Capture the cell that displays the provided text and extract its (x, y) central coordinate. 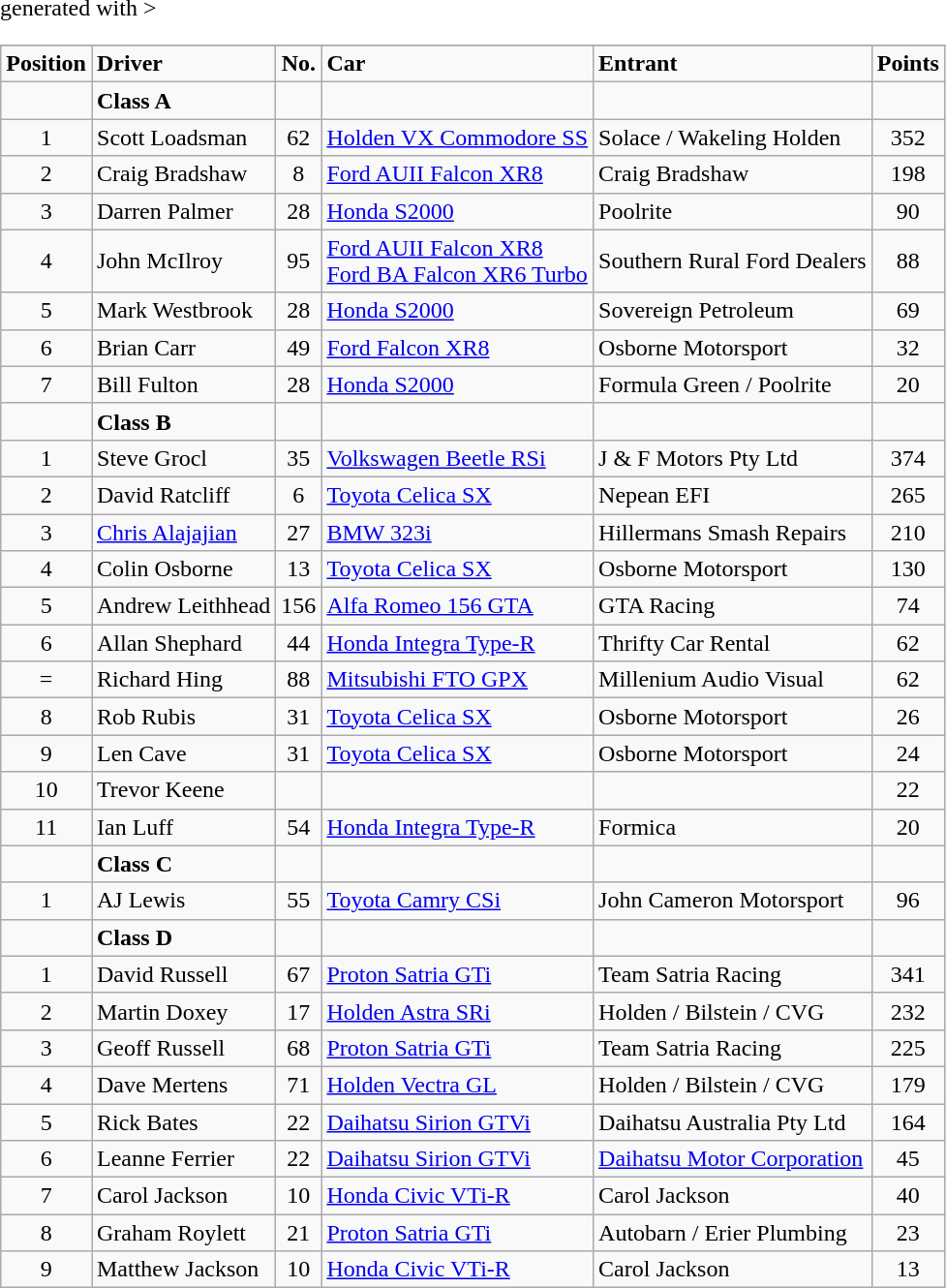
Matthew Jackson (183, 1270)
Class D (183, 937)
24 (908, 753)
Southern Rural Ford Dealers (733, 261)
Martin Doxey (183, 1011)
Daihatsu Motor Corporation (733, 1159)
45 (908, 1159)
Len Cave (183, 753)
90 (908, 211)
Nepean EFI (733, 495)
Position (46, 64)
Richard Hing (183, 680)
Solace / Wakeling Holden (733, 138)
GTA Racing (733, 606)
32 (908, 348)
Brian Carr (183, 348)
Formica (733, 827)
35 (298, 458)
= (46, 680)
95 (298, 261)
Driver (183, 64)
Ford AUII Falcon XR8 (457, 174)
69 (908, 311)
Entrant (733, 64)
225 (908, 1048)
74 (908, 606)
BMW 323i (457, 532)
Holden Vectra GL (457, 1085)
Class C (183, 864)
John McIlroy (183, 261)
Car (457, 64)
Holden VX Commodore SS (457, 138)
AJ Lewis (183, 901)
Poolrite (733, 211)
Leanne Ferrier (183, 1159)
Graham Roylett (183, 1233)
Hillermans Smash Repairs (733, 532)
Chris Alajajian (183, 532)
Rick Bates (183, 1122)
198 (908, 174)
David Russell (183, 974)
341 (908, 974)
Daihatsu Australia Pty Ltd (733, 1122)
Holden Astra SRi (457, 1011)
156 (298, 606)
Points (908, 64)
Ford AUII Falcon XR8 Ford BA Falcon XR6 Turbo (457, 261)
J & F Motors Pty Ltd (733, 458)
54 (298, 827)
26 (908, 717)
Millenium Audio Visual (733, 680)
55 (298, 901)
68 (298, 1048)
44 (298, 643)
Steve Grocl (183, 458)
265 (908, 495)
67 (298, 974)
179 (908, 1085)
164 (908, 1122)
Class B (183, 421)
Geoff Russell (183, 1048)
Colin Osborne (183, 569)
Alfa Romeo 156 GTA (457, 606)
Ian Luff (183, 827)
David Ratcliff (183, 495)
352 (908, 138)
17 (298, 1011)
Volkswagen Beetle RSi (457, 458)
Trevor Keene (183, 790)
Bill Fulton (183, 384)
11 (46, 827)
Mark Westbrook (183, 311)
Dave Mertens (183, 1085)
Andrew Leithhead (183, 606)
Autobarn / Erier Plumbing (733, 1233)
130 (908, 569)
Darren Palmer (183, 211)
96 (908, 901)
40 (908, 1196)
210 (908, 532)
Allan Shephard (183, 643)
71 (298, 1085)
Rob Rubis (183, 717)
Thrifty Car Rental (733, 643)
Mitsubishi FTO GPX (457, 680)
Class A (183, 101)
Formula Green / Poolrite (733, 384)
374 (908, 458)
21 (298, 1233)
No. (298, 64)
232 (908, 1011)
Scott Loadsman (183, 138)
49 (298, 348)
John Cameron Motorsport (733, 901)
23 (908, 1233)
Toyota Camry CSi (457, 901)
Ford Falcon XR8 (457, 348)
27 (298, 532)
Sovereign Petroleum (733, 311)
